Capture the cell that displays the provided text and extract its [X, Y] central coordinate. 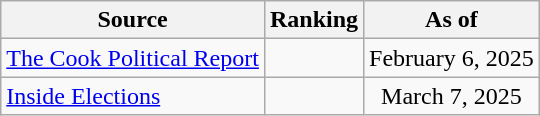
March 7, 2025 [452, 96]
Source [133, 20]
Ranking [314, 20]
Inside Elections [133, 96]
February 6, 2025 [452, 58]
The Cook Political Report [133, 58]
As of [452, 20]
